Search for the cell housing the specified text and yield its (x, y) center coordinate. 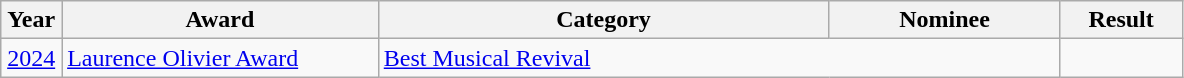
Year (32, 20)
Award (220, 20)
Result (1121, 20)
Laurence Olivier Award (220, 58)
Nominee (944, 20)
Category (604, 20)
2024 (32, 58)
Best Musical Revival (719, 58)
